Extract the (X, Y) coordinate from the center of the cell holding the provided text.  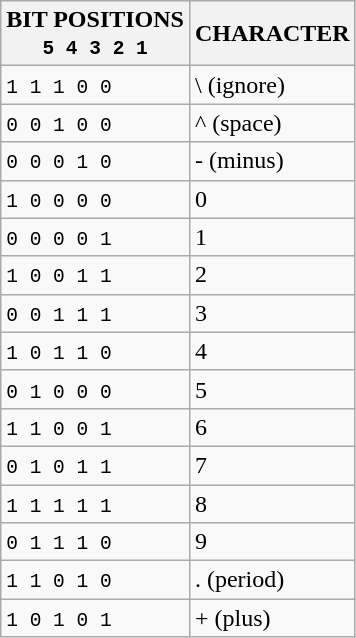
^ (space) (272, 123)
0 0 1 1 1 (96, 313)
- (minus) (272, 161)
4 (272, 351)
. (period) (272, 580)
CHARACTER (272, 34)
1 1 1 0 0 (96, 85)
1 1 0 1 0 (96, 580)
2 (272, 275)
0 0 0 0 1 (96, 237)
5 (272, 389)
1 0 1 1 0 (96, 351)
3 (272, 313)
1 1 1 1 1 (96, 503)
9 (272, 542)
\ (ignore) (272, 85)
0 0 1 0 0 (96, 123)
8 (272, 503)
0 (272, 199)
7 (272, 465)
BIT POSITIONS5 4 3 2 1 (96, 34)
1 1 0 0 1 (96, 427)
1 (272, 237)
0 1 0 1 1 (96, 465)
0 1 1 1 0 (96, 542)
0 0 0 1 0 (96, 161)
1 0 0 0 0 (96, 199)
1 0 1 0 1 (96, 618)
6 (272, 427)
+ (plus) (272, 618)
1 0 0 1 1 (96, 275)
0 1 0 0 0 (96, 389)
